Find where the given text appears and provide that cell's center as [X, Y] coordinate. 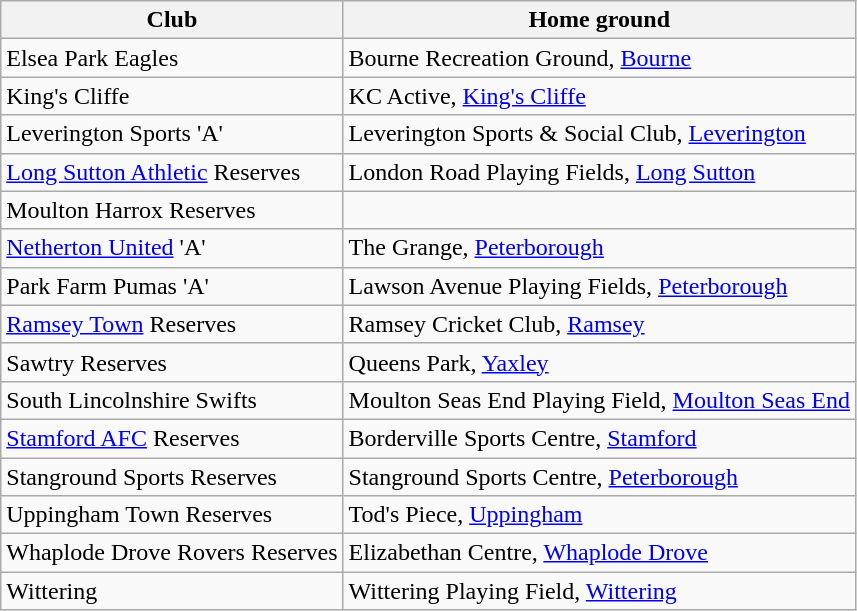
Ramsey Cricket Club, Ramsey [599, 324]
Leverington Sports & Social Club, Leverington [599, 134]
Park Farm Pumas 'A' [172, 286]
Stanground Sports Centre, Peterborough [599, 477]
Queens Park, Yaxley [599, 362]
South Lincolnshire Swifts [172, 400]
Elizabethan Centre, Whaplode Drove [599, 553]
KC Active, King's Cliffe [599, 96]
Elsea Park Eagles [172, 58]
London Road Playing Fields, Long Sutton [599, 172]
Borderville Sports Centre, Stamford [599, 438]
Long Sutton Athletic Reserves [172, 172]
Tod's Piece, Uppingham [599, 515]
Club [172, 20]
King's Cliffe [172, 96]
Sawtry Reserves [172, 362]
Wittering Playing Field, Wittering [599, 591]
Stanground Sports Reserves [172, 477]
Whaplode Drove Rovers Reserves [172, 553]
Moulton Harrox Reserves [172, 210]
Moulton Seas End Playing Field, Moulton Seas End [599, 400]
The Grange, Peterborough [599, 248]
Uppingham Town Reserves [172, 515]
Lawson Avenue Playing Fields, Peterborough [599, 286]
Bourne Recreation Ground, Bourne [599, 58]
Leverington Sports 'A' [172, 134]
Netherton United 'A' [172, 248]
Ramsey Town Reserves [172, 324]
Stamford AFC Reserves [172, 438]
Wittering [172, 591]
Home ground [599, 20]
